Scan for the cell matching the given text and deliver its (x, y) coordinate at center. 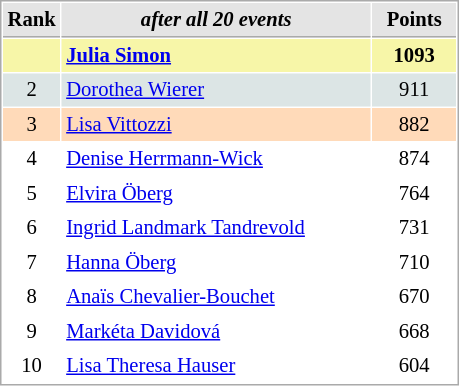
2 (32, 90)
Dorothea Wierer (216, 90)
Lisa Vittozzi (216, 124)
6 (32, 228)
Rank (32, 20)
9 (32, 332)
5 (32, 194)
8 (32, 296)
4 (32, 158)
882 (414, 124)
731 (414, 228)
10 (32, 366)
Julia Simon (216, 56)
Lisa Theresa Hauser (216, 366)
Denise Herrmann-Wick (216, 158)
Elvira Öberg (216, 194)
604 (414, 366)
Markéta Davidová (216, 332)
Hanna Öberg (216, 262)
710 (414, 262)
668 (414, 332)
764 (414, 194)
Ingrid Landmark Tandrevold (216, 228)
3 (32, 124)
Points (414, 20)
670 (414, 296)
874 (414, 158)
Anaïs Chevalier-Bouchet (216, 296)
1093 (414, 56)
after all 20 events (216, 20)
911 (414, 90)
7 (32, 262)
